Capture the cell that displays the provided text and extract its [x, y] central coordinate. 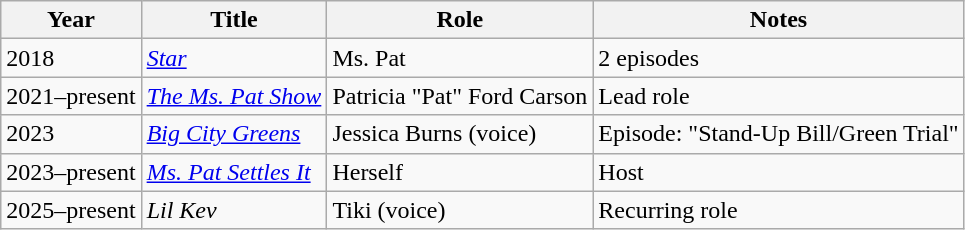
Episode: "Stand-Up Bill/Green Trial" [778, 134]
2021–present [71, 96]
Ms. Pat Settles It [234, 172]
2023–present [71, 172]
Lil Kev [234, 210]
Tiki (voice) [460, 210]
Year [71, 20]
Star [234, 58]
Jessica Burns (voice) [460, 134]
Ms. Pat [460, 58]
Recurring role [778, 210]
2 episodes [778, 58]
2023 [71, 134]
Title [234, 20]
Patricia "Pat" Ford Carson [460, 96]
2018 [71, 58]
Host [778, 172]
Big City Greens [234, 134]
Role [460, 20]
Herself [460, 172]
Lead role [778, 96]
2025–present [71, 210]
Notes [778, 20]
The Ms. Pat Show [234, 96]
